From the cell containing the given text, extract its center point as (X, Y) coordinate. 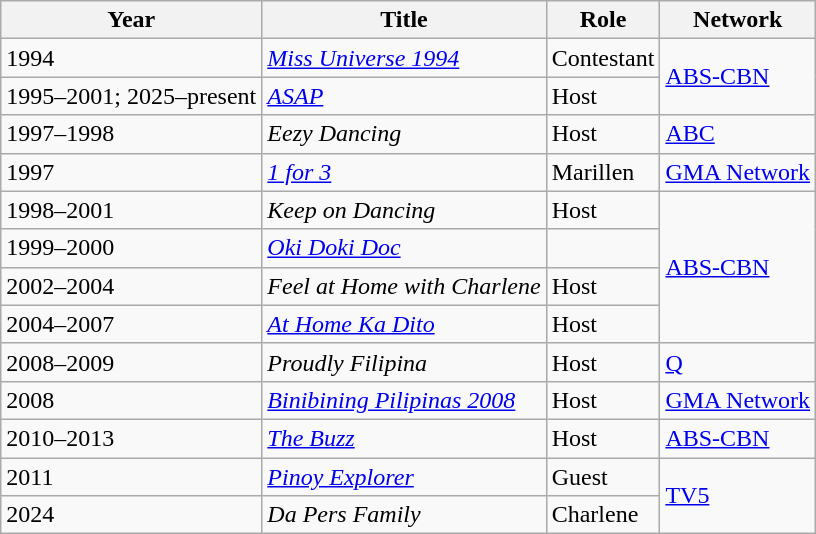
Role (603, 20)
Eezy Dancing (404, 134)
Pinoy Explorer (404, 477)
2010–2013 (132, 438)
Feel at Home with Charlene (404, 286)
2011 (132, 477)
Proudly Filipina (404, 362)
Da Pers Family (404, 515)
1994 (132, 58)
Network (738, 20)
2008 (132, 400)
1999–2000 (132, 248)
Guest (603, 477)
2004–2007 (132, 324)
At Home Ka Dito (404, 324)
Charlene (603, 515)
1997–1998 (132, 134)
Oki Doki Doc (404, 248)
Keep on Dancing (404, 210)
2008–2009 (132, 362)
Title (404, 20)
1998–2001 (132, 210)
ABC (738, 134)
1997 (132, 172)
Contestant (603, 58)
Year (132, 20)
2024 (132, 515)
ASAP (404, 96)
Marillen (603, 172)
2002–2004 (132, 286)
1995–2001; 2025–present (132, 96)
Binibining Pilipinas 2008 (404, 400)
Q (738, 362)
The Buzz (404, 438)
Miss Universe 1994 (404, 58)
TV5 (738, 496)
1 for 3 (404, 172)
